Extract the (x, y) coordinate from the center of the cell holding the provided text.  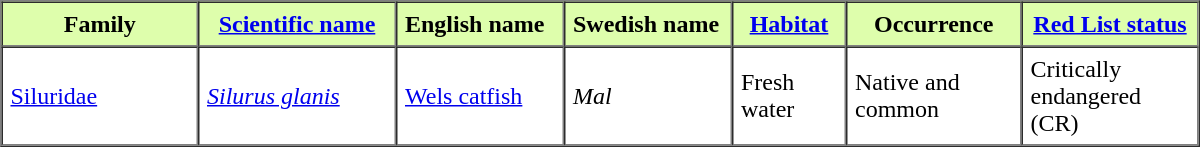
Swedish name (648, 24)
Mal (648, 96)
Red List status (1110, 24)
English name (480, 24)
Critically endangered (CR) (1110, 96)
Scientific name (297, 24)
Native and common (934, 96)
Wels catfish (480, 96)
Fresh water (789, 96)
Siluridae (100, 96)
Silurus glanis (297, 96)
Family (100, 24)
Habitat (789, 24)
Occurrence (934, 24)
